Output the [X, Y] coordinate of the center of the cell containing the given text.  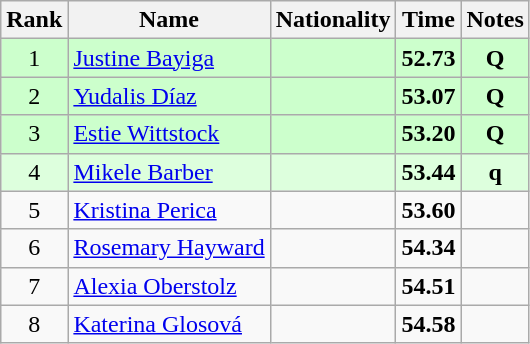
8 [34, 324]
53.07 [428, 96]
Mikele Barber [169, 172]
53.44 [428, 172]
54.51 [428, 286]
54.34 [428, 248]
54.58 [428, 324]
Name [169, 20]
Time [428, 20]
7 [34, 286]
q [495, 172]
1 [34, 58]
Yudalis Díaz [169, 96]
4 [34, 172]
Rank [34, 20]
Nationality [333, 20]
2 [34, 96]
6 [34, 248]
Notes [495, 20]
3 [34, 134]
Katerina Glosová [169, 324]
5 [34, 210]
53.60 [428, 210]
Kristina Perica [169, 210]
Estie Wittstock [169, 134]
Rosemary Hayward [169, 248]
Justine Bayiga [169, 58]
53.20 [428, 134]
52.73 [428, 58]
Alexia Oberstolz [169, 286]
